From the cell containing the given text, extract its center point as [x, y] coordinate. 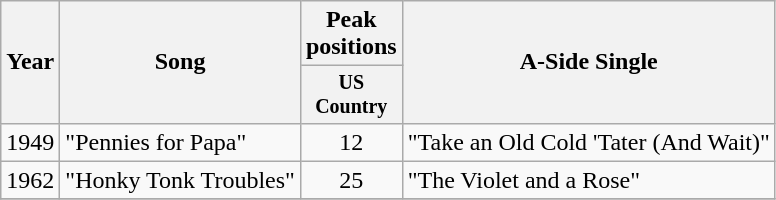
1962 [30, 180]
12 [351, 142]
Song [180, 62]
US Country [351, 94]
"Pennies for Papa" [180, 142]
A-Side Single [588, 62]
25 [351, 180]
"Take an Old Cold 'Tater (And Wait)" [588, 142]
1949 [30, 142]
"Honky Tonk Troubles" [180, 180]
"The Violet and a Rose" [588, 180]
Peak positions [351, 34]
Year [30, 62]
